For the text-containing cell, return its midpoint in [X, Y] coordinate format. 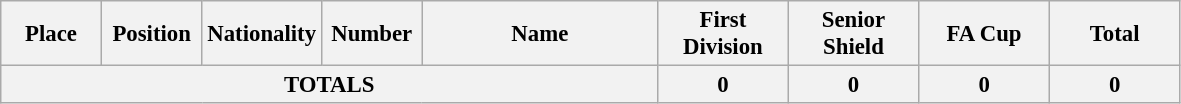
Position [152, 34]
Nationality [262, 34]
Number [372, 34]
Total [1114, 34]
TOTALS [330, 85]
Place [52, 34]
Senior Shield [854, 34]
Name [540, 34]
FA Cup [984, 34]
First Division [724, 34]
